Extract the [x, y] coordinate from the center of the cell holding the provided text.  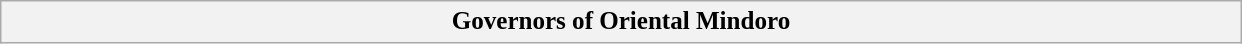
Governors of Oriental Mindoro [621, 22]
